For the text-containing cell, return its midpoint in [x, y] coordinate format. 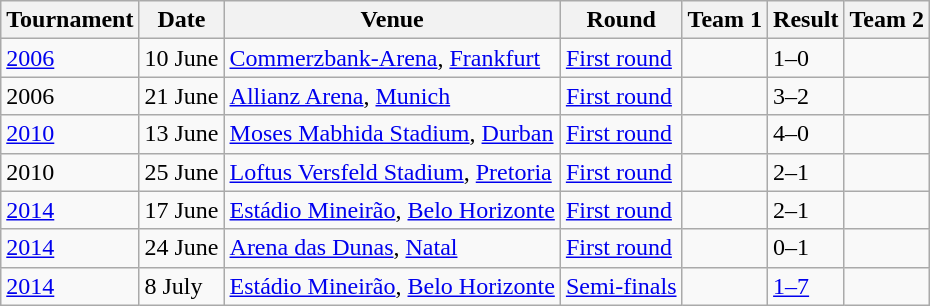
Team 1 [725, 20]
1–0 [806, 58]
24 June [182, 248]
Arena das Dunas, Natal [392, 248]
Result [806, 20]
Loftus Versfeld Stadium, Pretoria [392, 172]
Moses Mabhida Stadium, Durban [392, 134]
Allianz Arena, Munich [392, 96]
Team 2 [887, 20]
Semi-finals [621, 286]
21 June [182, 96]
25 June [182, 172]
10 June [182, 58]
3–2 [806, 96]
1–7 [806, 286]
Commerzbank-Arena, Frankfurt [392, 58]
Venue [392, 20]
17 June [182, 210]
Tournament [70, 20]
Round [621, 20]
Date [182, 20]
0–1 [806, 248]
4–0 [806, 134]
13 June [182, 134]
8 July [182, 286]
